Pinpoint the cell where the given text exists, returning its (x, y) midpoint coordinate. 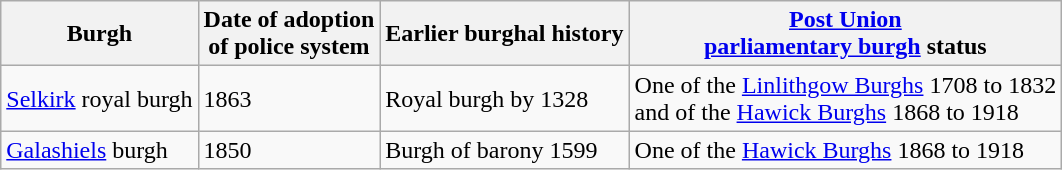
1850 (289, 150)
Earlier burghal history (504, 34)
Galashiels burgh (100, 150)
Selkirk royal burgh (100, 98)
1863 (289, 98)
One of the Linlithgow Burghs 1708 to 1832 and of the Hawick Burghs 1868 to 1918 (846, 98)
Royal burgh by 1328 (504, 98)
Burgh (100, 34)
Post Union parliamentary burgh status (846, 34)
One of the Hawick Burghs 1868 to 1918 (846, 150)
Burgh of barony 1599 (504, 150)
Date of adoption of police system (289, 34)
